Pinpoint the cell where the given text exists, returning its (x, y) midpoint coordinate. 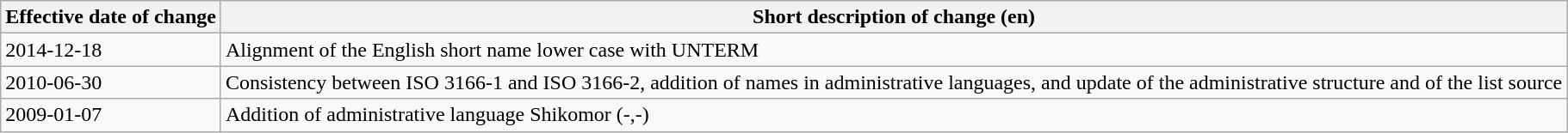
Alignment of the English short name lower case with UNTERM (894, 50)
2010-06-30 (111, 82)
Effective date of change (111, 17)
Short description of change (en) (894, 17)
2014-12-18 (111, 50)
Addition of administrative language Shikomor (-,-) (894, 115)
2009-01-07 (111, 115)
